Identify which cell holds the provided text, then report its [X, Y] central coordinate. 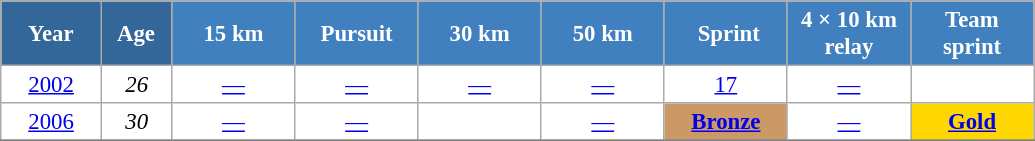
Team sprint [972, 34]
17 [726, 85]
30 km [480, 34]
50 km [602, 34]
2006 [52, 122]
Bronze [726, 122]
Age [136, 34]
Gold [972, 122]
15 km [234, 34]
30 [136, 122]
26 [136, 85]
4 × 10 km relay [848, 34]
2002 [52, 85]
Pursuit [356, 34]
Sprint [726, 34]
Year [52, 34]
